Return [x, y] of the center of cell containing provided text 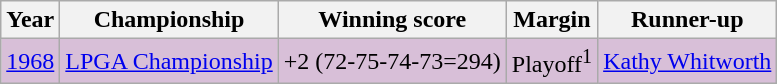
1968 [30, 62]
Championship [169, 20]
Playoff1 [552, 62]
Runner-up [688, 20]
Year [30, 20]
Kathy Whitworth [688, 62]
LPGA Championship [169, 62]
Winning score [392, 20]
Margin [552, 20]
+2 (72-75-74-73=294) [392, 62]
